Output the [x, y] coordinate of the center of the cell containing the given text.  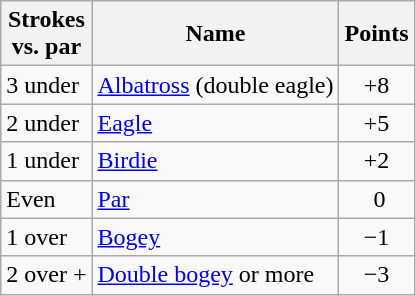
Double bogey or more [216, 275]
Even [46, 199]
Bogey [216, 237]
+5 [376, 123]
1 under [46, 161]
1 over [46, 237]
Points [376, 34]
0 [376, 199]
Par [216, 199]
−1 [376, 237]
−3 [376, 275]
+8 [376, 85]
Birdie [216, 161]
Eagle [216, 123]
2 under [46, 123]
Albatross (double eagle) [216, 85]
3 under [46, 85]
2 over + [46, 275]
Strokesvs. par [46, 34]
+2 [376, 161]
Name [216, 34]
